Identify which cell holds the provided text, then report its (X, Y) central coordinate. 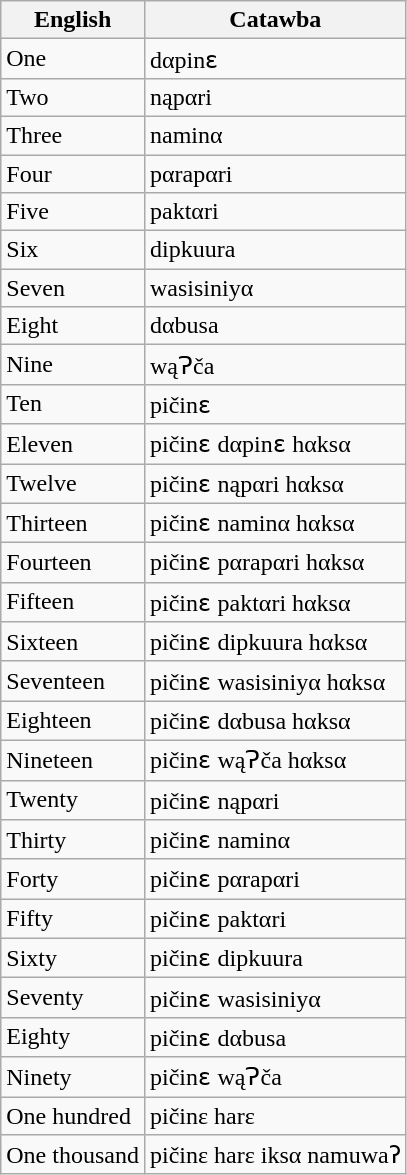
Forty (73, 879)
pičinɛ dipkuura (275, 958)
pičinɛ pαrapαri hαksα (275, 563)
pičinɛ wąɁča hαksα (275, 760)
pičinɛ wąɁča (275, 1077)
Three (73, 135)
Eleven (73, 444)
Ten (73, 404)
nąpαri (275, 97)
pαrapαri (275, 173)
Two (73, 97)
dαbusa (275, 326)
pičinɛ paktαri (275, 919)
pičinɛ dαpinɛ hαksα (275, 444)
pičinɛ pαrapαri (275, 879)
pičinε harε (275, 1115)
Ninety (73, 1077)
Twelve (73, 484)
pičinɛ paktαri hαksα (275, 602)
pičinε harε iksα namuwaʔ (275, 1155)
Fifty (73, 919)
dαpinɛ (275, 59)
pičinɛ dαbusa (275, 1037)
English (73, 20)
pičinɛ dipkuura hαksα (275, 642)
pičinɛ wasisiniyα (275, 998)
One thousand (73, 1155)
Twenty (73, 800)
Seventeen (73, 681)
pičinɛ dαbusa hαksα (275, 721)
Catawba (275, 20)
One (73, 59)
Five (73, 212)
pičinɛ wasisiniyα hαksα (275, 681)
wąɁča (275, 365)
Nine (73, 365)
One hundred (73, 1115)
Fifteen (73, 602)
Seven (73, 288)
Seventy (73, 998)
Fourteen (73, 563)
naminα (275, 135)
Six (73, 250)
pičinɛ naminα (275, 840)
dipkuura (275, 250)
pičinɛ nąpαri (275, 800)
Sixty (73, 958)
Thirteen (73, 523)
Thirty (73, 840)
Four (73, 173)
wasisiniyα (275, 288)
Sixteen (73, 642)
Eight (73, 326)
Nineteen (73, 760)
Eighty (73, 1037)
pičinɛ naminα hαksα (275, 523)
Eighteen (73, 721)
pičinɛ nąpαri hαksα (275, 484)
pičinɛ (275, 404)
paktαri (275, 212)
